From the cell containing the given text, extract its center point as (x, y) coordinate. 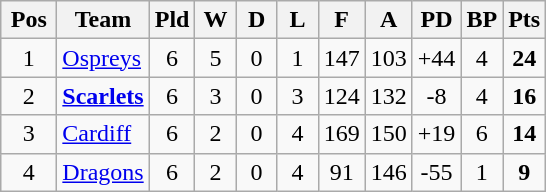
-8 (436, 96)
91 (342, 172)
16 (524, 96)
Scarlets (103, 96)
Ospreys (103, 58)
W (216, 20)
Cardiff (103, 134)
Team (103, 20)
+44 (436, 58)
PD (436, 20)
150 (388, 134)
169 (342, 134)
Dragons (103, 172)
L (298, 20)
147 (342, 58)
124 (342, 96)
5 (216, 58)
24 (524, 58)
Pld (172, 20)
-55 (436, 172)
9 (524, 172)
Pos (29, 20)
132 (388, 96)
A (388, 20)
14 (524, 134)
Pts (524, 20)
F (342, 20)
BP (482, 20)
146 (388, 172)
103 (388, 58)
+19 (436, 134)
D (256, 20)
